Identify which cell holds the provided text, then report its (X, Y) central coordinate. 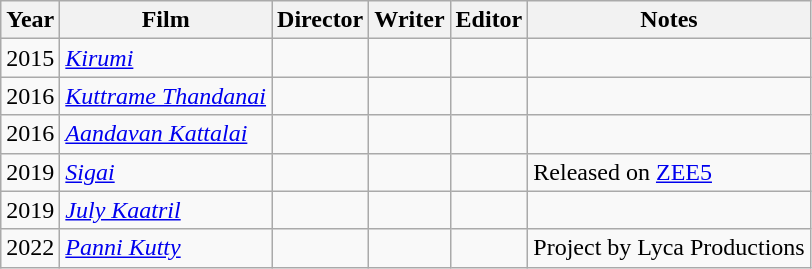
Writer (410, 20)
Year (30, 20)
July Kaatril (166, 210)
Aandavan Kattalai (166, 134)
2022 (30, 248)
Released on ZEE5 (669, 172)
2015 (30, 58)
Panni Kutty (166, 248)
Kirumi (166, 58)
Sigai (166, 172)
Editor (489, 20)
Notes (669, 20)
Project by Lyca Productions (669, 248)
Director (320, 20)
Kuttrame Thandanai (166, 96)
Film (166, 20)
